Extract the [X, Y] coordinate from the center of the cell holding the provided text.  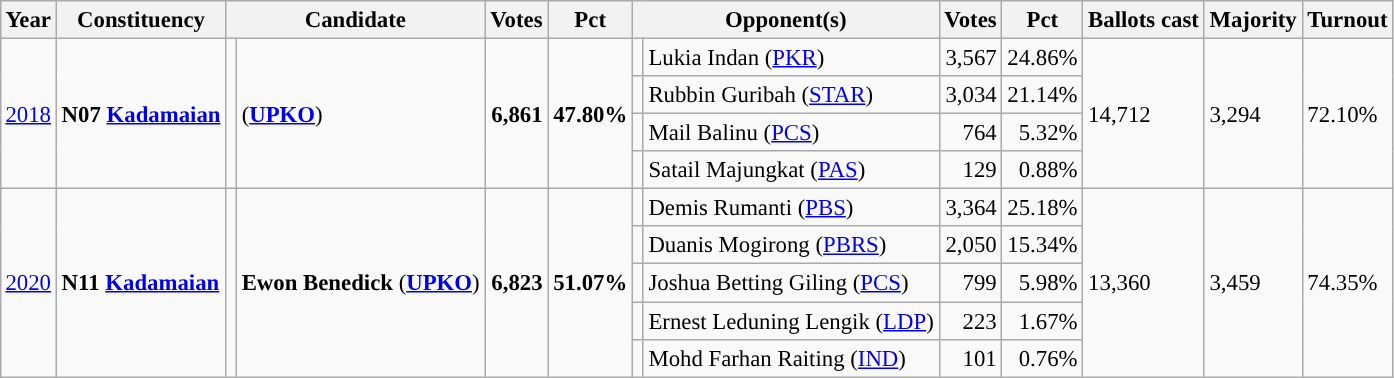
Rubbin Guribah (STAR) [791, 95]
47.80% [590, 113]
14,712 [1144, 113]
3,567 [970, 57]
Candidate [356, 20]
21.14% [1042, 95]
Opponent(s) [786, 20]
(UPKO) [360, 113]
2018 [28, 113]
1.67% [1042, 321]
Demis Rumanti (PBS) [791, 208]
129 [970, 170]
72.10% [1348, 113]
Lukia Indan (PKR) [791, 57]
Majority [1253, 20]
24.86% [1042, 57]
799 [970, 283]
Satail Majungkat (PAS) [791, 170]
Year [28, 20]
101 [970, 358]
Joshua Betting Giling (PCS) [791, 283]
223 [970, 321]
Mail Balinu (PCS) [791, 133]
N11 Kadamaian [140, 283]
3,364 [970, 208]
25.18% [1042, 208]
51.07% [590, 283]
5.98% [1042, 283]
3,294 [1253, 113]
15.34% [1042, 245]
Mohd Farhan Raiting (IND) [791, 358]
2,050 [970, 245]
13,360 [1144, 283]
3,459 [1253, 283]
Ewon Benedick (UPKO) [360, 283]
0.88% [1042, 170]
N07 Kadamaian [140, 113]
Ballots cast [1144, 20]
Duanis Mogirong (PBRS) [791, 245]
764 [970, 133]
2020 [28, 283]
Ernest Leduning Lengik (LDP) [791, 321]
Turnout [1348, 20]
5.32% [1042, 133]
Constituency [140, 20]
6,861 [516, 113]
0.76% [1042, 358]
74.35% [1348, 283]
6,823 [516, 283]
3,034 [970, 95]
